Extract the (x, y) coordinate from the center of the cell holding the provided text.  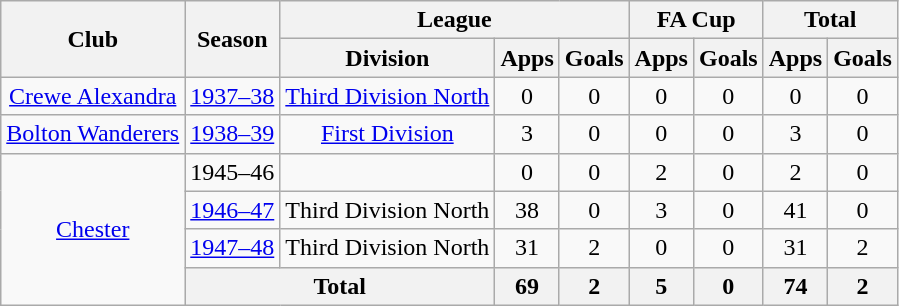
League (454, 20)
FA Cup (696, 20)
1945–46 (232, 172)
1946–47 (232, 210)
1947–48 (232, 248)
Chester (93, 229)
Bolton Wanderers (93, 134)
74 (795, 286)
1938–39 (232, 134)
38 (527, 210)
5 (661, 286)
69 (527, 286)
Club (93, 39)
First Division (388, 134)
Division (388, 58)
1937–38 (232, 96)
41 (795, 210)
Season (232, 39)
Crewe Alexandra (93, 96)
